Locate the cell with the specified text and output its [x, y] center coordinate. 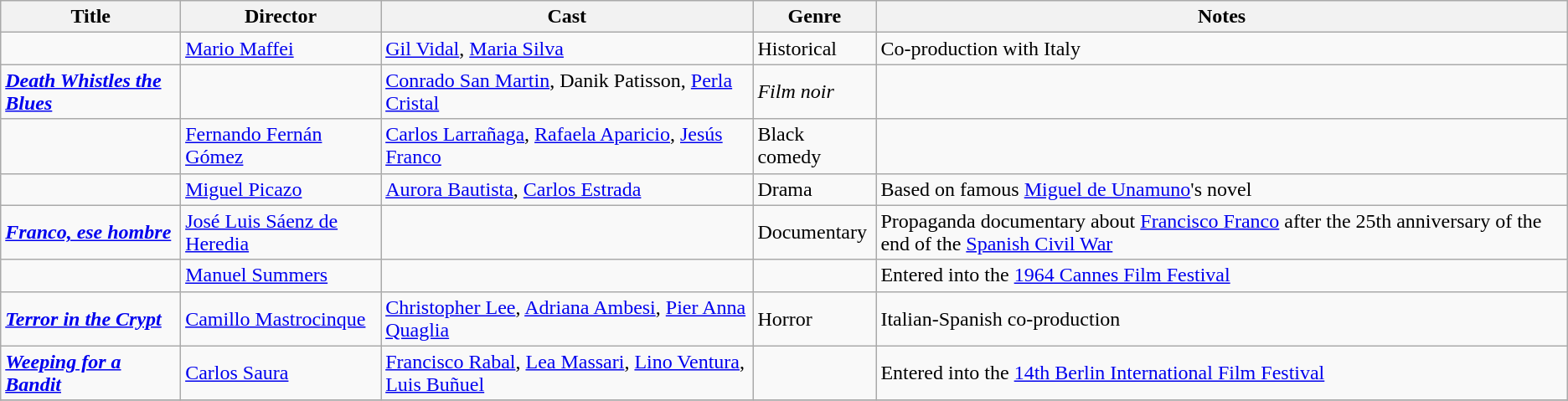
Gil Vidal, Maria Silva [567, 49]
Aurora Bautista, Carlos Estrada [567, 189]
Manuel Summers [281, 275]
Entered into the 1964 Cannes Film Festival [1221, 275]
Entered into the 14th Berlin International Film Festival [1221, 373]
Black comedy [814, 146]
Italian-Spanish co-production [1221, 318]
Horror [814, 318]
Title [90, 17]
Director [281, 17]
José Luis Sáenz de Heredia [281, 233]
Terror in the Crypt [90, 318]
Christopher Lee, Adriana Ambesi, Pier Anna Quaglia [567, 318]
Franco, ese hombre [90, 233]
Mario Maffei [281, 49]
Carlos Larrañaga, Rafaela Aparicio, Jesús Franco [567, 146]
Based on famous Miguel de Unamuno's novel [1221, 189]
Drama [814, 189]
Propaganda documentary about Francisco Franco after the 25th anniversary of the end of the Spanish Civil War [1221, 233]
Historical [814, 49]
Death Whistles the Blues [90, 92]
Carlos Saura [281, 373]
Weeping for a Bandit [90, 373]
Film noir [814, 92]
Co-production with Italy [1221, 49]
Camillo Mastrocinque [281, 318]
Cast [567, 17]
Miguel Picazo [281, 189]
Notes [1221, 17]
Fernando Fernán Gómez [281, 146]
Genre [814, 17]
Conrado San Martin, Danik Patisson, Perla Cristal [567, 92]
Francisco Rabal, Lea Massari, Lino Ventura, Luis Buñuel [567, 373]
Documentary [814, 233]
